For the text-containing cell, return its midpoint in (X, Y) coordinate format. 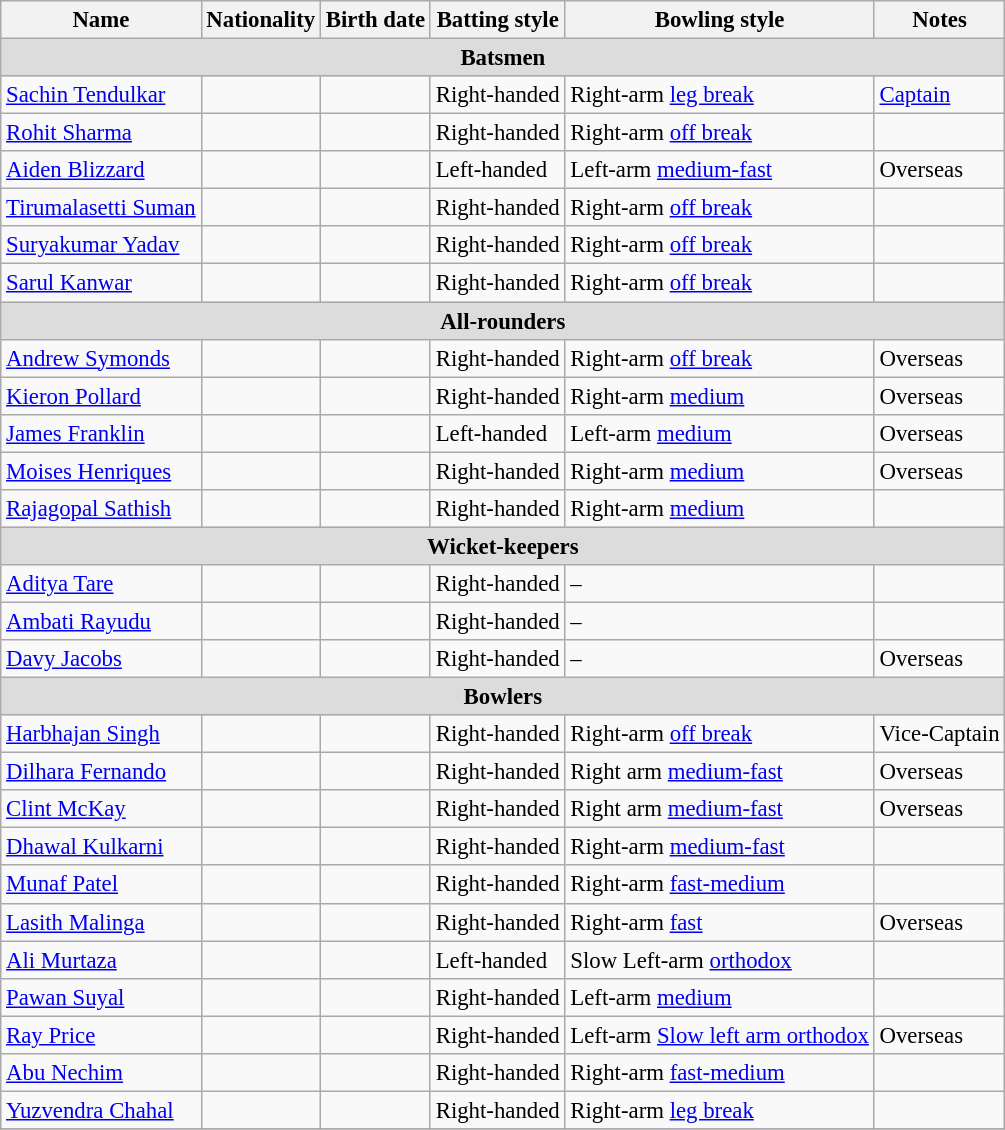
Captain (940, 95)
Right-arm fast (720, 922)
Birth date (375, 20)
Name (101, 20)
Batsmen (503, 58)
Aiden Blizzard (101, 170)
Dhawal Kulkarni (101, 847)
Kieron Pollard (101, 396)
Tirumalasetti Suman (101, 208)
Ray Price (101, 1035)
Dilhara Fernando (101, 772)
Slow Left-arm orthodox (720, 960)
Pawan Suyal (101, 997)
Abu Nechim (101, 1073)
Yuzvendra Chahal (101, 1110)
Right-arm medium-fast (720, 847)
Andrew Symonds (101, 358)
Rohit Sharma (101, 133)
James Franklin (101, 433)
Bowlers (503, 697)
Suryakumar Yadav (101, 245)
Ambati Rayudu (101, 621)
Wicket-keepers (503, 546)
Sachin Tendulkar (101, 95)
All-rounders (503, 321)
Ali Murtaza (101, 960)
Nationality (260, 20)
Lasith Malinga (101, 922)
Aditya Tare (101, 584)
Batting style (498, 20)
Rajagopal Sathish (101, 509)
Munaf Patel (101, 885)
Sarul Kanwar (101, 283)
Harbhajan Singh (101, 734)
Davy Jacobs (101, 659)
Left-arm Slow left arm orthodox (720, 1035)
Notes (940, 20)
Moises Henriques (101, 471)
Bowling style (720, 20)
Clint McKay (101, 809)
Left-arm medium-fast (720, 170)
Vice-Captain (940, 734)
